Extract the (x, y) coordinate from the center of the cell holding the provided text.  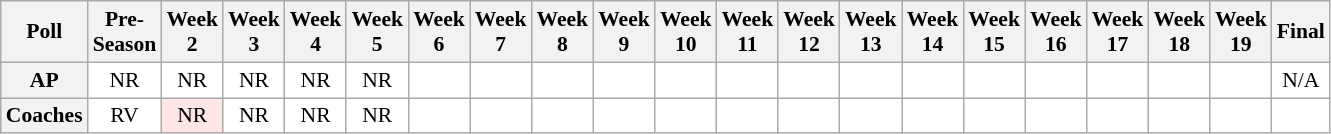
Week7 (501, 32)
Week10 (686, 32)
RV (125, 116)
Week18 (1179, 32)
Week15 (994, 32)
Week2 (192, 32)
Week4 (316, 32)
Week3 (254, 32)
Poll (44, 32)
Week19 (1241, 32)
Pre-Season (125, 32)
Week12 (809, 32)
Week5 (377, 32)
N/A (1301, 80)
Week8 (562, 32)
Coaches (44, 116)
AP (44, 80)
Week9 (624, 32)
Week16 (1056, 32)
Week11 (748, 32)
Week13 (871, 32)
Week6 (439, 32)
Week17 (1118, 32)
Final (1301, 32)
Week14 (933, 32)
